Scan for the cell matching the given text and deliver its [X, Y] coordinate at center. 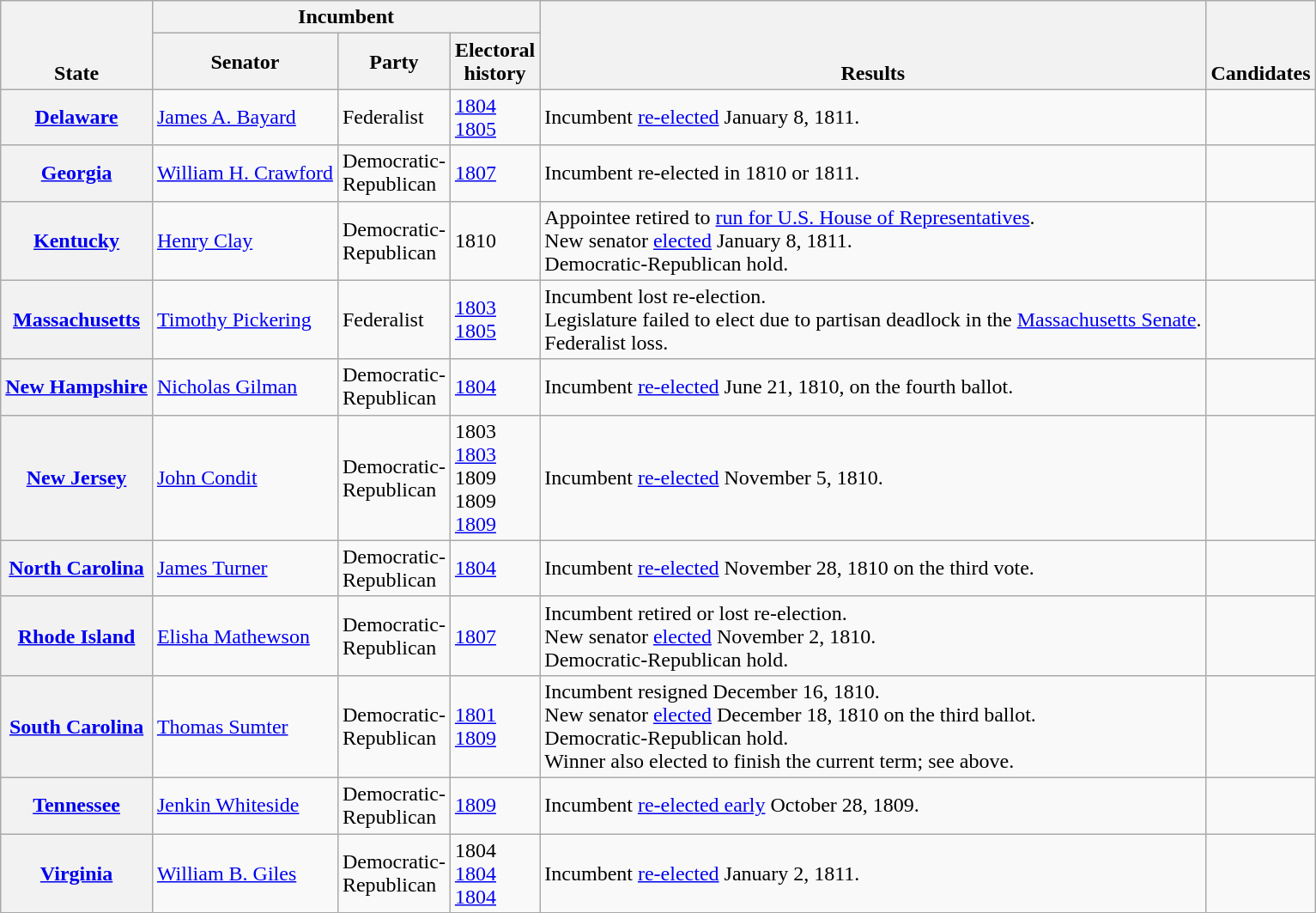
Massachusetts [77, 320]
1803 18031809 1809 1809 [494, 478]
John Condit [245, 478]
Incumbent re-elected in 1810 or 1811. [873, 173]
Incumbent re-elected June 21, 1810, on the fourth ballot. [873, 387]
Electoralhistory [494, 62]
Incumbent lost re-election.Legislature failed to elect due to partisan deadlock in the Massachusetts Senate.Federalist loss. [873, 320]
Incumbent re-elected January 8, 1811. [873, 117]
North Carolina [77, 569]
Senator [245, 62]
Delaware [77, 117]
Henry Clay [245, 240]
Incumbent re-elected November 28, 1810 on the third vote. [873, 569]
William H. Crawford [245, 173]
Elisha Mathewson [245, 636]
Appointee retired to run for U.S. House of Representatives.New senator elected January 8, 1811.Democratic-Republican hold. [873, 240]
New Jersey [77, 478]
Tennessee [77, 806]
18041805 [494, 117]
Nicholas Gilman [245, 387]
Georgia [77, 173]
Incumbent re-elected early October 28, 1809. [873, 806]
1809 [494, 806]
Incumbent [345, 17]
New Hampshire [77, 387]
Kentucky [77, 240]
South Carolina [77, 727]
Party [393, 62]
James Turner [245, 569]
1810 [494, 240]
18031805 [494, 320]
William B. Giles [245, 873]
State [77, 45]
Jenkin Whiteside [245, 806]
1804 18041804 [494, 873]
Incumbent re-elected January 2, 1811. [873, 873]
Virginia [77, 873]
Incumbent re-elected November 5, 1810. [873, 478]
Incumbent retired or lost re-election.New senator elected November 2, 1810.Democratic-Republican hold. [873, 636]
Results [873, 45]
Timothy Pickering [245, 320]
18011809 [494, 727]
Rhode Island [77, 636]
James A. Bayard [245, 117]
Candidates [1260, 45]
Thomas Sumter [245, 727]
